Provide the [X, Y] coordinate of the cell's center where the given text is located.  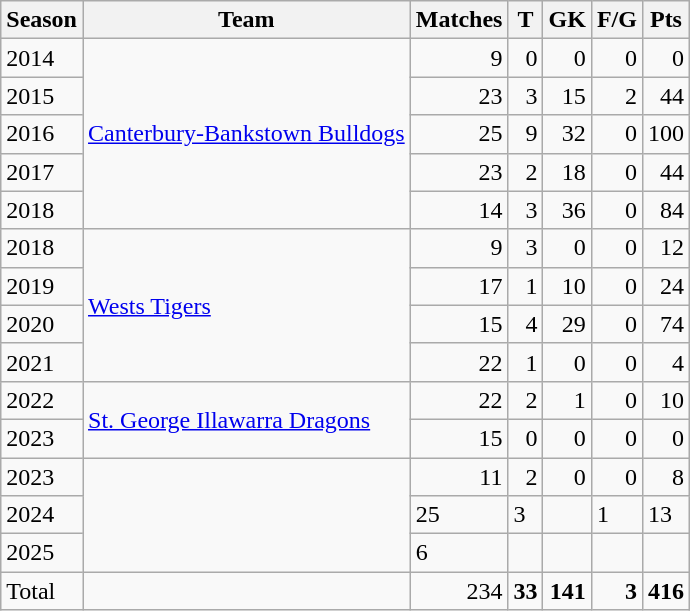
24 [666, 286]
8 [666, 477]
2025 [42, 553]
GK [567, 20]
Pts [666, 20]
2014 [42, 58]
36 [567, 210]
141 [567, 591]
2021 [42, 362]
2017 [42, 172]
2024 [42, 515]
416 [666, 591]
11 [459, 477]
234 [459, 591]
St. George Illawarra Dragons [246, 419]
2016 [42, 134]
14 [459, 210]
100 [666, 134]
74 [666, 324]
Team [246, 20]
33 [526, 591]
6 [459, 553]
Wests Tigers [246, 305]
18 [567, 172]
13 [666, 515]
32 [567, 134]
F/G [616, 20]
29 [567, 324]
T [526, 20]
Matches [459, 20]
2019 [42, 286]
17 [459, 286]
2022 [42, 400]
2020 [42, 324]
12 [666, 248]
Canterbury-Bankstown Bulldogs [246, 134]
Season [42, 20]
84 [666, 210]
2015 [42, 96]
Total [42, 591]
